Capture the cell that displays the provided text and extract its (x, y) central coordinate. 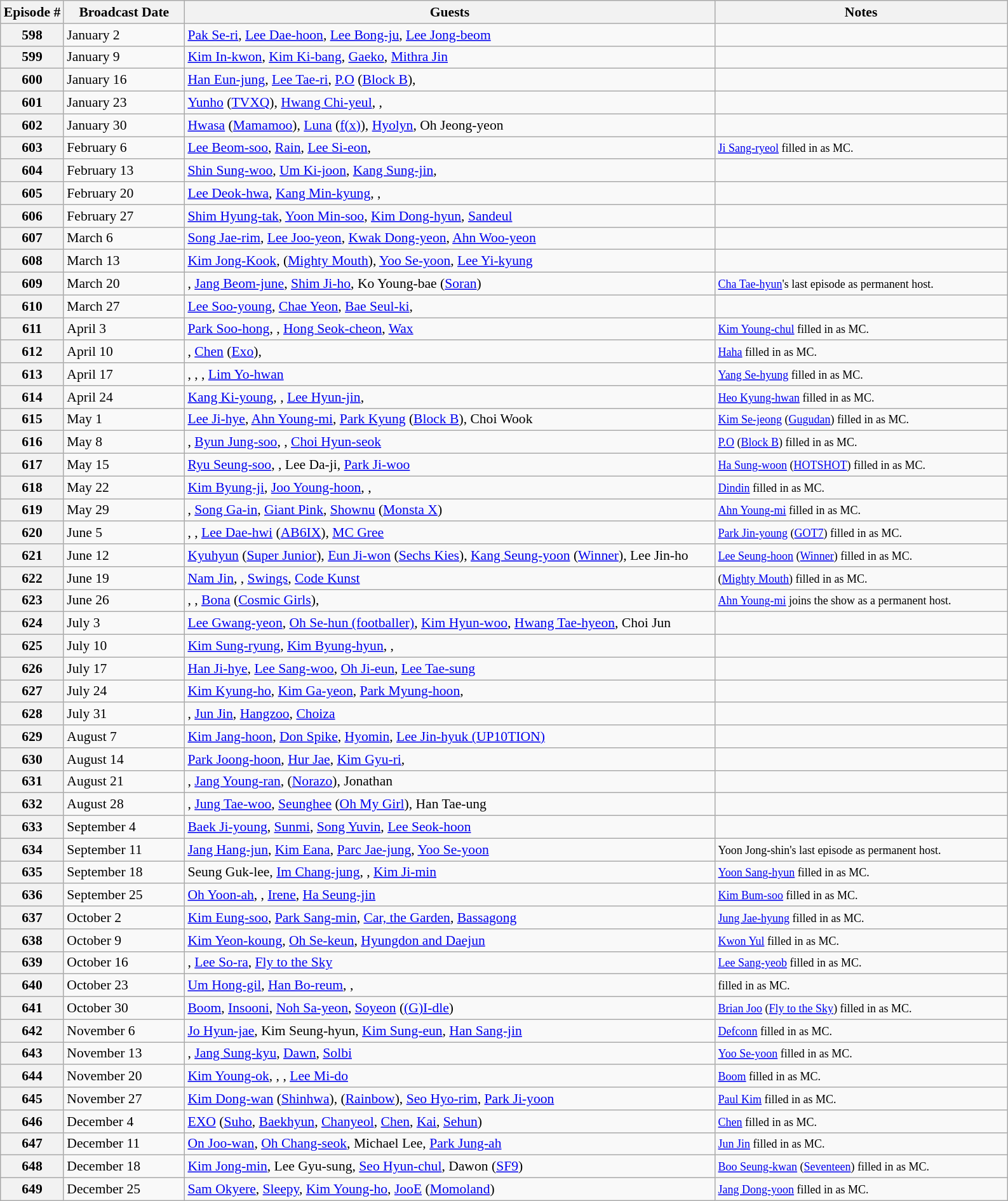
Boom filled in as MC. (861, 1076)
Oh Yoon-ah, , Irene, Ha Seung-jin (450, 895)
Kyuhyun (Super Junior), Eun Ji-won (Sechs Kies), Kang Seung-yoon (Winner), Lee Jin-ho (450, 555)
Lee Deok-hwa, Kang Min-kyung, , (450, 193)
February 20 (124, 193)
Ryu Seung-soo, , Lee Da-ji, Park Ji-woo (450, 465)
604 (32, 171)
Brian Joo (Fly to the Sky) filled in as MC. (861, 1008)
EXO (Suho, Baekhyun, Chanyeol, Chen, Kai, Sehun) (450, 1122)
614 (32, 397)
March 13 (124, 261)
Kim Jong-Kook, (Mighty Mouth), Yoo Se-yoon, Lee Yi-kyung (450, 261)
616 (32, 442)
598 (32, 35)
630 (32, 759)
October 30 (124, 1008)
Kang Ki-young, , Lee Hyun-jin, (450, 397)
December 4 (124, 1122)
635 (32, 872)
636 (32, 895)
July 3 (124, 623)
Kim Young-ok, , , Lee Mi-do (450, 1076)
620 (32, 533)
Kim Jong-min, Lee Gyu-sung, Seo Hyun-chul, Dawon (SF9) (450, 1167)
July 31 (124, 714)
637 (32, 918)
605 (32, 193)
Ha Sung-woon (HOTSHOT) filled in as MC. (861, 465)
Kim Bum-soo filled in as MC. (861, 895)
Yoo Se-yoon filled in as MC. (861, 1054)
607 (32, 238)
Broadcast Date (124, 12)
January 16 (124, 80)
609 (32, 284)
Jang Hang-jun, Kim Eana, Parc Jae-jung, Yoo Se-yoon (450, 850)
631 (32, 782)
, , , Lim Yo-hwan (450, 374)
600 (32, 80)
Jung Jae-hyung filled in as MC. (861, 918)
October 23 (124, 986)
January 23 (124, 103)
Guests (450, 12)
615 (32, 419)
Seung Guk-lee, Im Chang-jung, , Kim Ji-min (450, 872)
, Chen (Exo), (450, 352)
Yoon Jong-shin's last episode as permanent host. (861, 850)
August 21 (124, 782)
December 18 (124, 1167)
Pak Se-ri, Lee Dae-hoon, Lee Bong-ju, Lee Jong-beom (450, 35)
, Lee So-ra, Fly to the Sky (450, 963)
647 (32, 1144)
Haha filled in as MC. (861, 352)
626 (32, 668)
Boom, Insooni, Noh Sa-yeon, Soyeon ((G)I-dle) (450, 1008)
April 17 (124, 374)
Kim Kyung-ho, Kim Ga-yeon, Park Myung-hoon, (450, 691)
July 10 (124, 646)
627 (32, 691)
Defconn filled in as MC. (861, 1031)
June 12 (124, 555)
646 (32, 1122)
Jang Dong-yoon filled in as MC. (861, 1190)
May 22 (124, 487)
P.O (Block B) filled in as MC. (861, 442)
Um Hong-gil, Han Bo-reum, , (450, 986)
Notes (861, 12)
Cha Tae-hyun's last episode as permanent host. (861, 284)
February 6 (124, 148)
619 (32, 510)
September 25 (124, 895)
October 9 (124, 940)
621 (32, 555)
639 (32, 963)
Ahn Young-mi filled in as MC. (861, 510)
July 17 (124, 668)
, Jang Sung-kyu, Dawn, Solbi (450, 1054)
606 (32, 216)
Kim Dong-wan (Shinhwa), (Rainbow), Seo Hyo-rim, Park Ji-yoon (450, 1099)
December 11 (124, 1144)
January 30 (124, 125)
644 (32, 1076)
Kim Young-chul filled in as MC. (861, 329)
Lee Seung-hoon (Winner) filled in as MC. (861, 555)
Kim Yeon-koung, Oh Se-keun, Hyungdon and Daejun (450, 940)
June 26 (124, 600)
August 7 (124, 736)
December 25 (124, 1190)
September 11 (124, 850)
648 (32, 1167)
617 (32, 465)
613 (32, 374)
Nam Jin, , Swings, Code Kunst (450, 578)
, , Bona (Cosmic Girls), (450, 600)
March 6 (124, 238)
August 14 (124, 759)
Yoon Sang-hyun filled in as MC. (861, 872)
622 (32, 578)
May 15 (124, 465)
Lee Sang-yeob filled in as MC. (861, 963)
Boo Seung-kwan (Seventeen) filled in as MC. (861, 1167)
Dindin filled in as MC. (861, 487)
On Joo-wan, Oh Chang-seok, Michael Lee, Park Jung-ah (450, 1144)
May 8 (124, 442)
599 (32, 57)
634 (32, 850)
641 (32, 1008)
Song Jae-rim, Lee Joo-yeon, Kwak Dong-yeon, Ahn Woo-yeon (450, 238)
May 29 (124, 510)
640 (32, 986)
618 (32, 487)
628 (32, 714)
April 10 (124, 352)
November 6 (124, 1031)
638 (32, 940)
Lee Ji-hye, Ahn Young-mi, Park Kyung (Block B), Choi Wook (450, 419)
Lee Soo-young, Chae Yeon, Bae Seul-ki, (450, 306)
Kim Eung-soo, Park Sang-min, Car, the Garden, Bassagong (450, 918)
Paul Kim filled in as MC. (861, 1099)
Lee Gwang-yeon, Oh Se-hun (footballer), Kim Hyun-woo, Hwang Tae-hyeon, Choi Jun (450, 623)
, Song Ga-in, Giant Pink, Shownu (Monsta X) (450, 510)
Han Eun-jung, Lee Tae-ri, P.O (Block B), (450, 80)
612 (32, 352)
April 3 (124, 329)
Ahn Young-mi joins the show as a permanent host. (861, 600)
, Jang Young-ran, (Norazo), Jonathan (450, 782)
645 (32, 1099)
602 (32, 125)
May 1 (124, 419)
Shin Sung-woo, Um Ki-joon, Kang Sung-jin, (450, 171)
April 24 (124, 397)
November 20 (124, 1076)
March 27 (124, 306)
October 16 (124, 963)
Jun Jin filled in as MC. (861, 1144)
625 (32, 646)
Kim Sung-ryung, Kim Byung-hyun, , (450, 646)
603 (32, 148)
Kim Byung-ji, Joo Young-hoon, , (450, 487)
632 (32, 804)
642 (32, 1031)
, , Lee Dae-hwi (AB6IX), MC Gree (450, 533)
August 28 (124, 804)
Park Soo-hong, , Hong Seok-cheon, Wax (450, 329)
June 19 (124, 578)
629 (32, 736)
Kim In-kwon, Kim Ki-bang, Gaeko, Mithra Jin (450, 57)
624 (32, 623)
September 18 (124, 872)
June 5 (124, 533)
643 (32, 1054)
Shim Hyung-tak, Yoon Min-soo, Kim Dong-hyun, Sandeul (450, 216)
610 (32, 306)
Ji Sang-ryeol filled in as MC. (861, 148)
Kwon Yul filled in as MC. (861, 940)
611 (32, 329)
, Byun Jung-soo, , Choi Hyun-seok (450, 442)
Chen filled in as MC. (861, 1122)
Yang Se-hyung filled in as MC. (861, 374)
Kim Jang-hoon, Don Spike, Hyomin, Lee Jin-hyuk (UP10TION) (450, 736)
January 2 (124, 35)
July 24 (124, 691)
(Mighty Mouth) filled in as MC. (861, 578)
623 (32, 600)
November 13 (124, 1054)
Park Jin-young (GOT7) filled in as MC. (861, 533)
filled in as MC. (861, 986)
Lee Beom-soo, Rain, Lee Si-eon, (450, 148)
Sam Okyere, Sleepy, Kim Young-ho, JooE (Momoland) (450, 1190)
Heo Kyung-hwan filled in as MC. (861, 397)
March 20 (124, 284)
, Jun Jin, Hangzoo, Choiza (450, 714)
February 27 (124, 216)
January 9 (124, 57)
Han Ji-hye, Lee Sang-woo, Oh Ji-eun, Lee Tae-sung (450, 668)
February 13 (124, 171)
Kim Se-jeong (Gugudan) filled in as MC. (861, 419)
Jo Hyun-jae, Kim Seung-hyun, Kim Sung-eun, Han Sang-jin (450, 1031)
Episode # (32, 12)
October 2 (124, 918)
, Jung Tae-woo, Seunghee (Oh My Girl), Han Tae-ung (450, 804)
Park Joong-hoon, Hur Jae, Kim Gyu-ri, (450, 759)
Yunho (TVXQ), Hwang Chi-yeul, , (450, 103)
608 (32, 261)
Baek Ji-young, Sunmi, Song Yuvin, Lee Seok-hoon (450, 827)
Hwasa (Mamamoo), Luna (f(x)), Hyolyn, Oh Jeong-yeon (450, 125)
November 27 (124, 1099)
601 (32, 103)
September 4 (124, 827)
633 (32, 827)
649 (32, 1190)
, Jang Beom-june, Shim Ji-ho, Ko Young-bae (Soran) (450, 284)
